From the cell containing the given text, extract its center point as [x, y] coordinate. 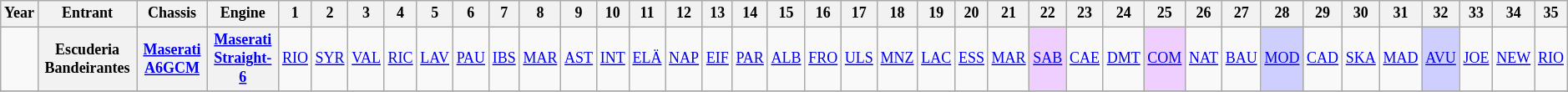
16 [823, 13]
1 [296, 13]
Year [20, 13]
DMT [1124, 59]
23 [1085, 13]
2 [330, 13]
21 [1009, 13]
EIF [717, 59]
ALB [787, 59]
34 [1514, 13]
4 [401, 13]
PAU [471, 59]
INT [613, 59]
PAR [750, 59]
25 [1165, 13]
AST [579, 59]
22 [1048, 13]
ELÄ [647, 59]
Escuderia Bandeirantes [87, 59]
JOE [1476, 59]
SKA [1361, 59]
MNZ [897, 59]
6 [471, 13]
CAE [1085, 59]
5 [434, 13]
Maserati Straight-6 [242, 59]
13 [717, 13]
11 [647, 13]
LAC [937, 59]
31 [1401, 13]
LAV [434, 59]
24 [1124, 13]
30 [1361, 13]
9 [579, 13]
ULS [860, 59]
MOD [1282, 59]
35 [1551, 13]
SYR [330, 59]
32 [1441, 13]
IBS [504, 59]
20 [972, 13]
28 [1282, 13]
BAU [1241, 59]
17 [860, 13]
NEW [1514, 59]
19 [937, 13]
SAB [1048, 59]
FRO [823, 59]
27 [1241, 13]
Chassis [172, 13]
29 [1323, 13]
Engine [242, 13]
33 [1476, 13]
18 [897, 13]
10 [613, 13]
RIC [401, 59]
VAL [366, 59]
NAT [1204, 59]
7 [504, 13]
ESS [972, 59]
Entrant [87, 13]
CAD [1323, 59]
3 [366, 13]
8 [540, 13]
14 [750, 13]
26 [1204, 13]
Maserati A6GCM [172, 59]
COM [1165, 59]
15 [787, 13]
12 [685, 13]
NAP [685, 59]
MAD [1401, 59]
AVU [1441, 59]
